Extract the (X, Y) coordinate from the center of the cell holding the provided text.  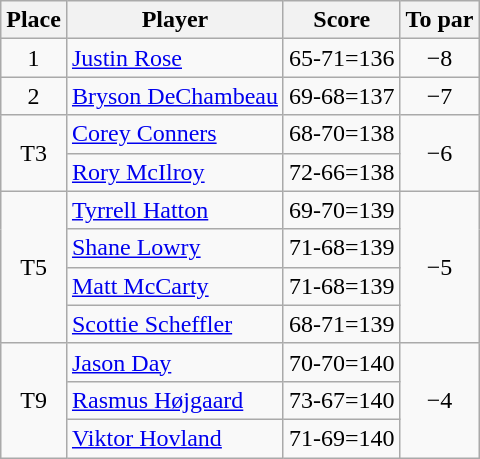
Jason Day (174, 362)
To par (440, 20)
65-71=136 (342, 58)
73-67=140 (342, 400)
Place (34, 20)
Justin Rose (174, 58)
T3 (34, 153)
71-69=140 (342, 438)
−6 (440, 153)
69-70=139 (342, 210)
Tyrrell Hatton (174, 210)
Scottie Scheffler (174, 324)
Viktor Hovland (174, 438)
−8 (440, 58)
Corey Conners (174, 134)
Matt McCarty (174, 286)
−4 (440, 400)
68-70=138 (342, 134)
72-66=138 (342, 172)
−7 (440, 96)
Score (342, 20)
69-68=137 (342, 96)
1 (34, 58)
T5 (34, 267)
70-70=140 (342, 362)
Shane Lowry (174, 248)
Player (174, 20)
Rasmus Højgaard (174, 400)
−5 (440, 267)
Bryson DeChambeau (174, 96)
68-71=139 (342, 324)
T9 (34, 400)
2 (34, 96)
Rory McIlroy (174, 172)
